Search for the cell housing the specified text and yield its [X, Y] center coordinate. 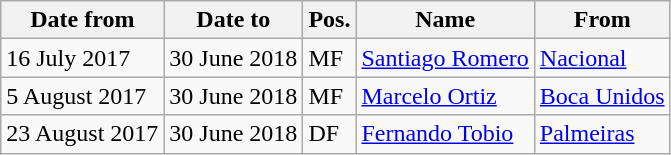
Nacional [602, 58]
Palmeiras [602, 134]
Boca Unidos [602, 96]
Fernando Tobio [445, 134]
Pos. [330, 20]
DF [330, 134]
From [602, 20]
Date to [234, 20]
Date from [82, 20]
Santiago Romero [445, 58]
Marcelo Ortiz [445, 96]
5 August 2017 [82, 96]
16 July 2017 [82, 58]
23 August 2017 [82, 134]
Name [445, 20]
